Scan for the cell matching the given text and deliver its [x, y] coordinate at center. 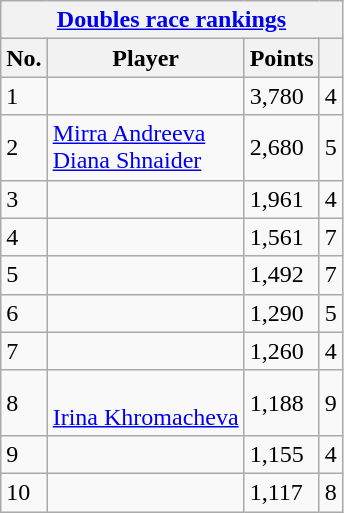
2 [24, 148]
Player [146, 58]
6 [24, 313]
Points [282, 58]
1,155 [282, 454]
1,188 [282, 402]
10 [24, 492]
1,260 [282, 351]
1,290 [282, 313]
3 [24, 199]
3,780 [282, 96]
1,961 [282, 199]
1,561 [282, 237]
1,117 [282, 492]
No. [24, 58]
1,492 [282, 275]
Doubles race rankings [172, 20]
Mirra Andreeva Diana Shnaider [146, 148]
1 [24, 96]
2,680 [282, 148]
Irina Khromacheva [146, 402]
